Detect which cell encompasses the target text, then output its [x, y] center coordinate. 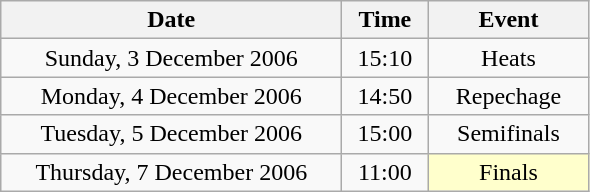
Time [385, 20]
Semifinals [508, 134]
Finals [508, 172]
Thursday, 7 December 2006 [172, 172]
Monday, 4 December 2006 [172, 96]
11:00 [385, 172]
14:50 [385, 96]
Heats [508, 58]
Sunday, 3 December 2006 [172, 58]
15:10 [385, 58]
Repechage [508, 96]
Tuesday, 5 December 2006 [172, 134]
Event [508, 20]
Date [172, 20]
15:00 [385, 134]
